Determine the [X, Y] coordinate at the center of the cell enclosing the given text.  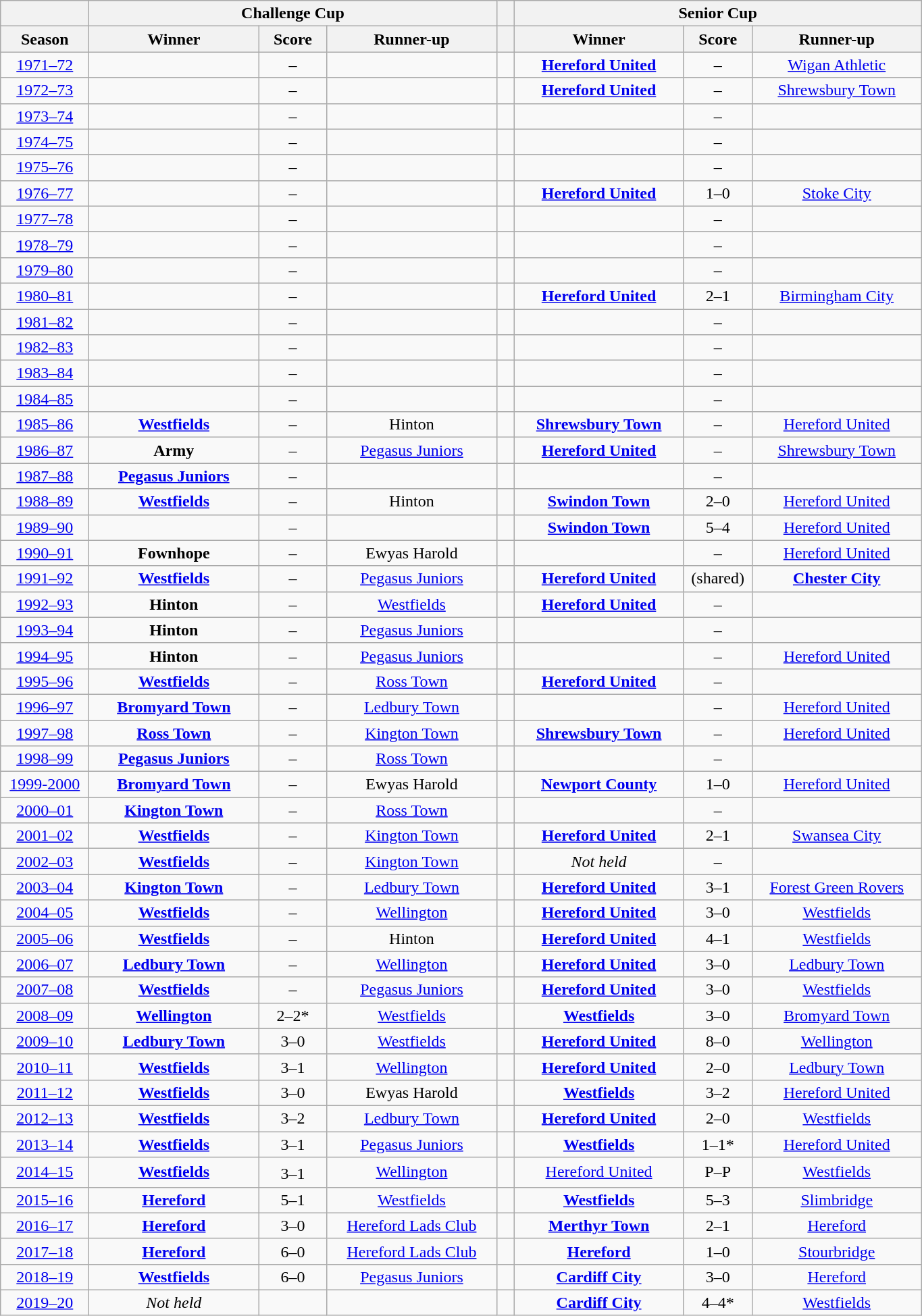
1999-2000 [45, 785]
1987–88 [45, 476]
1991–92 [45, 579]
4–1 [717, 939]
1971–72 [45, 65]
1978–79 [45, 244]
Wigan Athletic [836, 65]
1979–80 [45, 270]
2015–16 [45, 1200]
Birmingham City [836, 296]
2018–19 [45, 1277]
2014–15 [45, 1172]
2016–17 [45, 1226]
2011–12 [45, 1093]
4–4* [717, 1302]
5–3 [717, 1200]
1985–86 [45, 425]
2006–07 [45, 964]
1983–84 [45, 373]
P–P [717, 1172]
2009–10 [45, 1041]
Stourbridge [836, 1251]
1990–91 [45, 553]
1980–81 [45, 296]
1988–89 [45, 502]
Fownhope [174, 553]
Stoke City [836, 193]
1972–73 [45, 90]
1997–98 [45, 733]
1977–78 [45, 219]
1992–93 [45, 604]
5–4 [717, 527]
2001–02 [45, 836]
Swansea City [836, 836]
Slimbridge [836, 1200]
1994–95 [45, 656]
Season [45, 39]
2010–11 [45, 1067]
(shared) [717, 579]
1996–97 [45, 707]
1986–87 [45, 450]
2005–06 [45, 939]
Challenge Cup [293, 14]
Newport County [598, 785]
8–0 [717, 1041]
2003–04 [45, 887]
Chester City [836, 579]
1976–77 [45, 193]
1982–83 [45, 348]
Army [174, 450]
2013–14 [45, 1144]
Senior Cup [717, 14]
2007–08 [45, 990]
2002–03 [45, 862]
1984–85 [45, 399]
2017–18 [45, 1251]
Merthyr Town [598, 1226]
2004–05 [45, 913]
2012–13 [45, 1118]
5–1 [293, 1200]
1973–74 [45, 116]
2019–20 [45, 1302]
1998–99 [45, 759]
1975–76 [45, 167]
1–1* [717, 1144]
Forest Green Rovers [836, 887]
2–2* [293, 1016]
1981–82 [45, 322]
1989–90 [45, 527]
1995–96 [45, 681]
1993–94 [45, 630]
2000–01 [45, 810]
1974–75 [45, 142]
2008–09 [45, 1016]
